Detect which cell encompasses the target text, then output its [x, y] center coordinate. 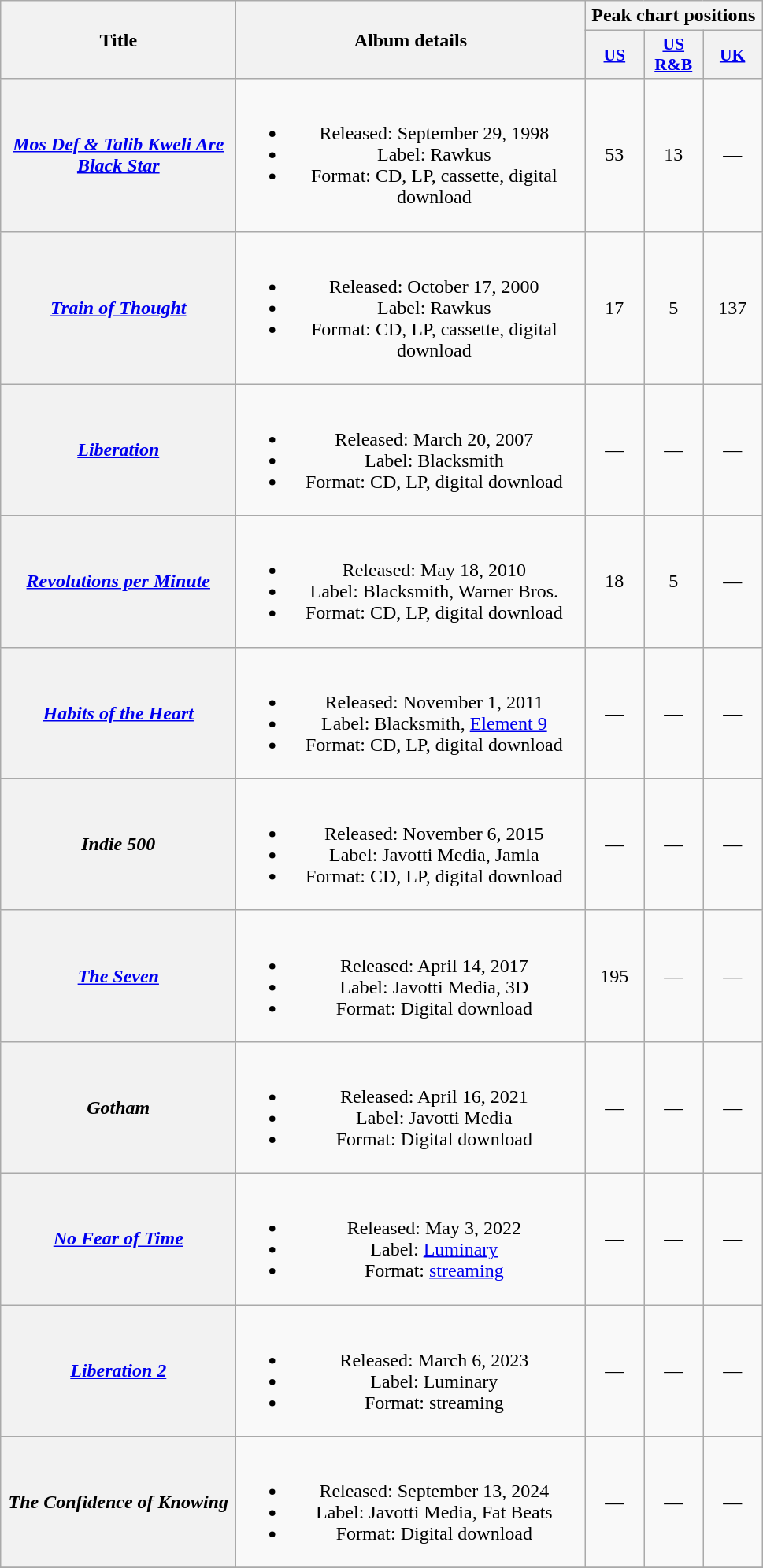
13 [674, 155]
Liberation 2 [118, 1371]
Gotham [118, 1107]
Habits of the Heart [118, 713]
Released: October 17, 2000Label: RawkusFormat: CD, LP, cassette, digital download [411, 308]
Train of Thought [118, 308]
Album details [411, 39]
US [614, 55]
Released: March 6, 2023Label: LuminaryFormat: streaming [411, 1371]
No Fear of Time [118, 1239]
Indie 500 [118, 844]
Released: September 29, 1998Label: RawkusFormat: CD, LP, cassette, digital download [411, 155]
Peak chart positions [674, 16]
195 [614, 976]
Released: November 1, 2011Label: Blacksmith, Element 9Format: CD, LP, digital download [411, 713]
Released: November 6, 2015Label: Javotti Media, JamlaFormat: CD, LP, digital download [411, 844]
The Seven [118, 976]
17 [614, 308]
18 [614, 581]
UK [732, 55]
Mos Def & Talib Kweli Are Black Star [118, 155]
Released: September 13, 2024Label: Javotti Media, Fat BeatsFormat: Digital download [411, 1502]
Released: April 16, 2021Label: Javotti MediaFormat: Digital download [411, 1107]
53 [614, 155]
Revolutions per Minute [118, 581]
The Confidence of Knowing [118, 1502]
US R&B [674, 55]
Title [118, 39]
137 [732, 308]
Released: March 20, 2007Label: BlacksmithFormat: CD, LP, digital download [411, 450]
Released: May 3, 2022Label: LuminaryFormat: streaming [411, 1239]
Liberation [118, 450]
Released: May 18, 2010Label: Blacksmith, Warner Bros.Format: CD, LP, digital download [411, 581]
Released: April 14, 2017Label: Javotti Media, 3DFormat: Digital download [411, 976]
